Output the [x, y] coordinate of the center of the cell containing the given text.  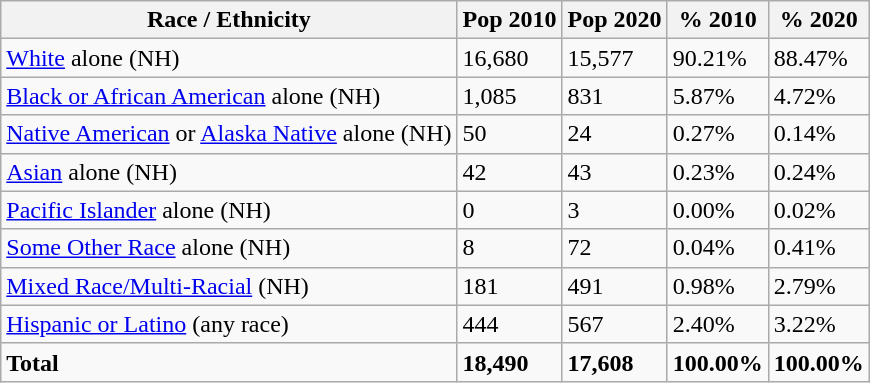
17,608 [614, 362]
18,490 [510, 362]
0.14% [818, 134]
0.00% [718, 210]
5.87% [718, 96]
181 [510, 286]
% 2010 [718, 20]
15,577 [614, 58]
Mixed Race/Multi-Racial (NH) [229, 286]
90.21% [718, 58]
0.98% [718, 286]
16,680 [510, 58]
0 [510, 210]
4.72% [818, 96]
0.04% [718, 248]
0.02% [818, 210]
567 [614, 324]
50 [510, 134]
2.79% [818, 286]
831 [614, 96]
88.47% [818, 58]
72 [614, 248]
0.24% [818, 172]
% 2020 [818, 20]
Hispanic or Latino (any race) [229, 324]
0.23% [718, 172]
0.41% [818, 248]
24 [614, 134]
42 [510, 172]
Pacific Islander alone (NH) [229, 210]
Asian alone (NH) [229, 172]
Pop 2010 [510, 20]
2.40% [718, 324]
444 [510, 324]
Native American or Alaska Native alone (NH) [229, 134]
Race / Ethnicity [229, 20]
White alone (NH) [229, 58]
3.22% [818, 324]
Some Other Race alone (NH) [229, 248]
491 [614, 286]
Total [229, 362]
43 [614, 172]
Pop 2020 [614, 20]
1,085 [510, 96]
0.27% [718, 134]
3 [614, 210]
Black or African American alone (NH) [229, 96]
8 [510, 248]
